For the text-containing cell, return its midpoint in [X, Y] coordinate format. 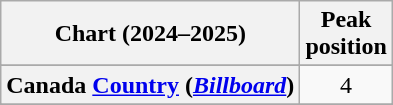
Chart (2024–2025) [150, 34]
4 [346, 85]
Peakposition [346, 34]
Canada Country (Billboard) [150, 85]
